From the cell containing the given text, extract its center point as [X, Y] coordinate. 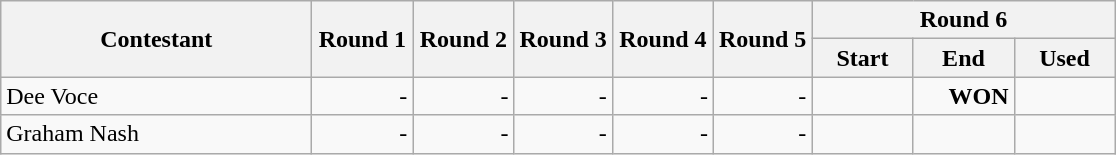
Dee Voce [156, 96]
End [964, 58]
Round 4 [662, 39]
Graham Nash [156, 134]
Round 3 [563, 39]
WON [964, 96]
Round 5 [762, 39]
Contestant [156, 39]
Used [1064, 58]
Round 6 [964, 20]
Start [862, 58]
Round 1 [362, 39]
Round 2 [464, 39]
